Detect which cell encompasses the target text, then output its (x, y) center coordinate. 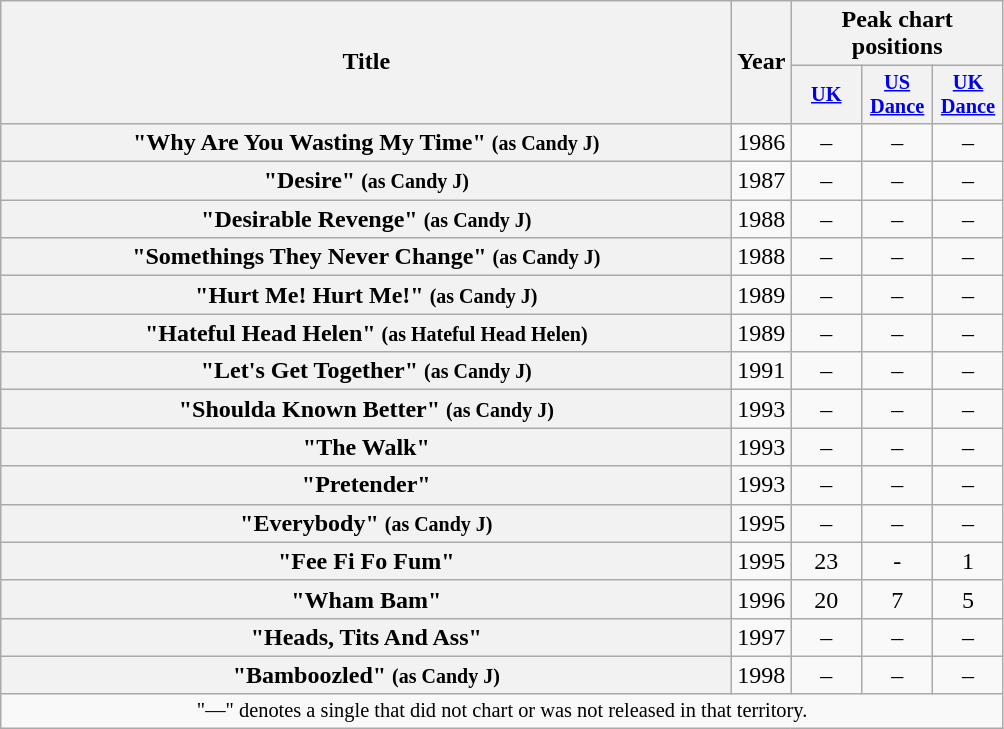
"Somethings They Never Change" (as Candy J) (366, 257)
20 (826, 599)
- (898, 561)
US Dance (898, 95)
"Bamboozled" (as Candy J) (366, 675)
"Heads, Tits And Ass" (366, 637)
7 (898, 599)
Peak chart positions (898, 34)
"Why Are You Wasting My Time" (as Candy J) (366, 142)
"Hurt Me! Hurt Me!" (as Candy J) (366, 295)
"Pretender" (366, 485)
1998 (762, 675)
"Everybody" (as Candy J) (366, 523)
1997 (762, 637)
1 (968, 561)
"The Walk" (366, 447)
"Fee Fi Fo Fum" (366, 561)
UK Dance (968, 95)
Title (366, 62)
UK (826, 95)
"Let's Get Together" (as Candy J) (366, 371)
"Desirable Revenge" (as Candy J) (366, 219)
1987 (762, 181)
"Desire" (as Candy J) (366, 181)
1986 (762, 142)
"—" denotes a single that did not chart or was not released in that territory. (502, 711)
1991 (762, 371)
"Wham Bam" (366, 599)
1996 (762, 599)
5 (968, 599)
"Shoulda Known Better" (as Candy J) (366, 409)
23 (826, 561)
"Hateful Head Helen" (as Hateful Head Helen) (366, 333)
Year (762, 62)
